Determine the [X, Y] coordinate at the center of the cell enclosing the given text.  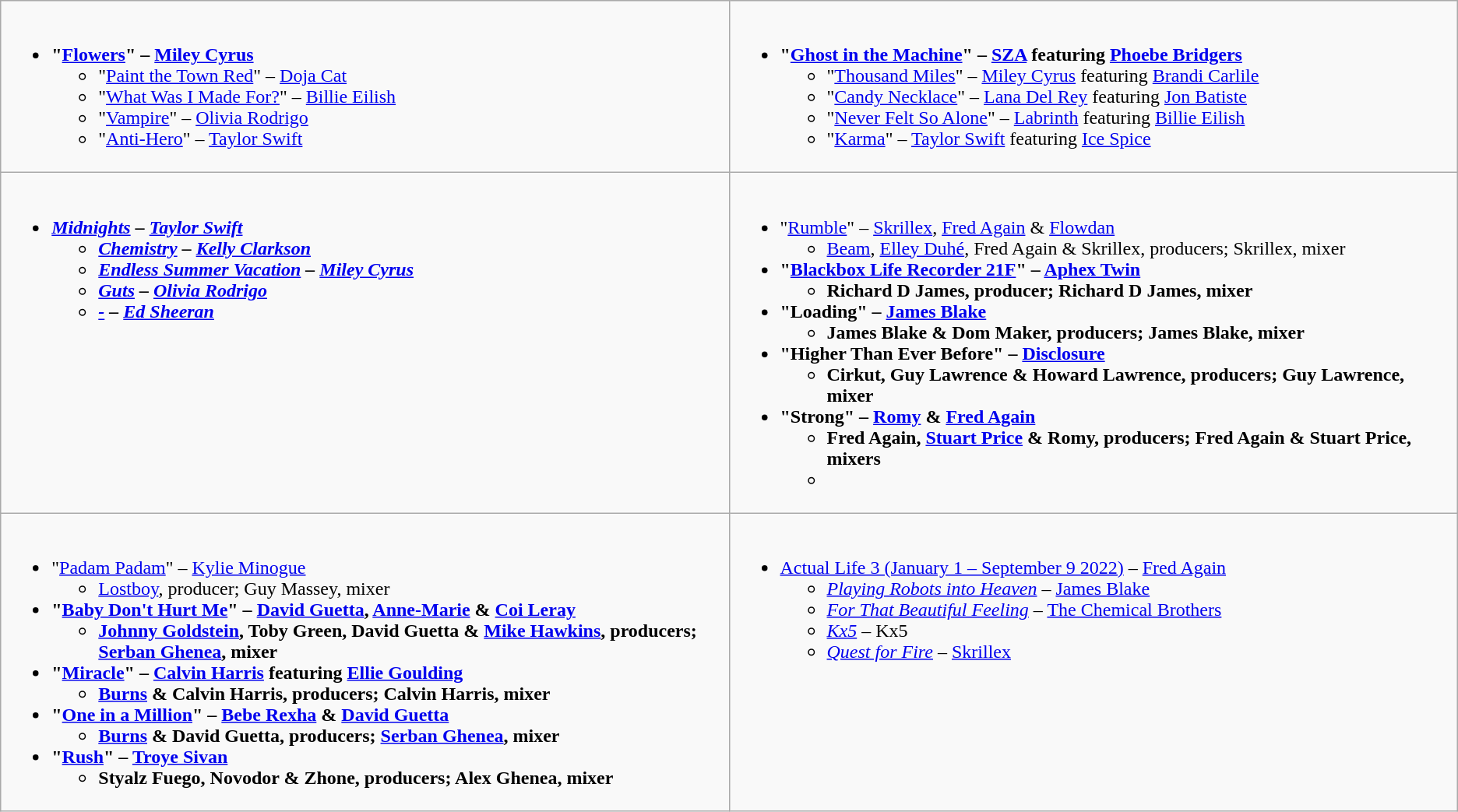
"Flowers" – Miley Cyrus"Paint the Town Red" – Doja Cat"What Was I Made For?" – Billie Eilish"Vampire" – Olivia Rodrigo"Anti-Hero" – Taylor Swift [364, 87]
Midnights – Taylor SwiftChemistry – Kelly ClarksonEndless Summer Vacation – Miley CyrusGuts – Olivia Rodrigo- – Ed Sheeran [364, 343]
